Return (X, Y) of the center of cell containing provided text 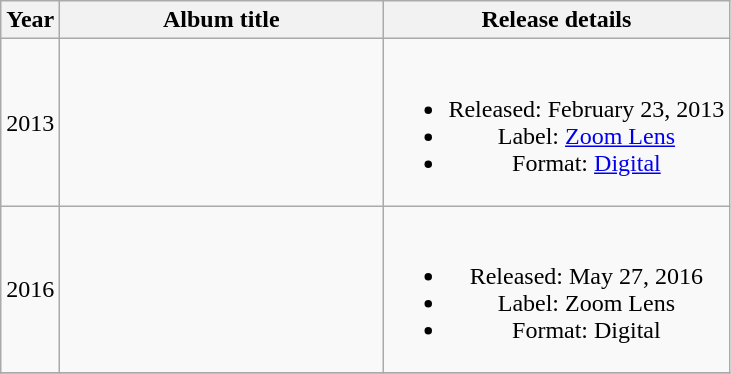
Released: May 27, 2016Label: Zoom LensFormat: Digital (556, 290)
Release details (556, 20)
Year (30, 20)
Album title (222, 20)
2013 (30, 122)
Released: February 23, 2013Label: Zoom LensFormat: Digital (556, 122)
2016 (30, 290)
